Locate the cell with the specified text and output its [X, Y] center coordinate. 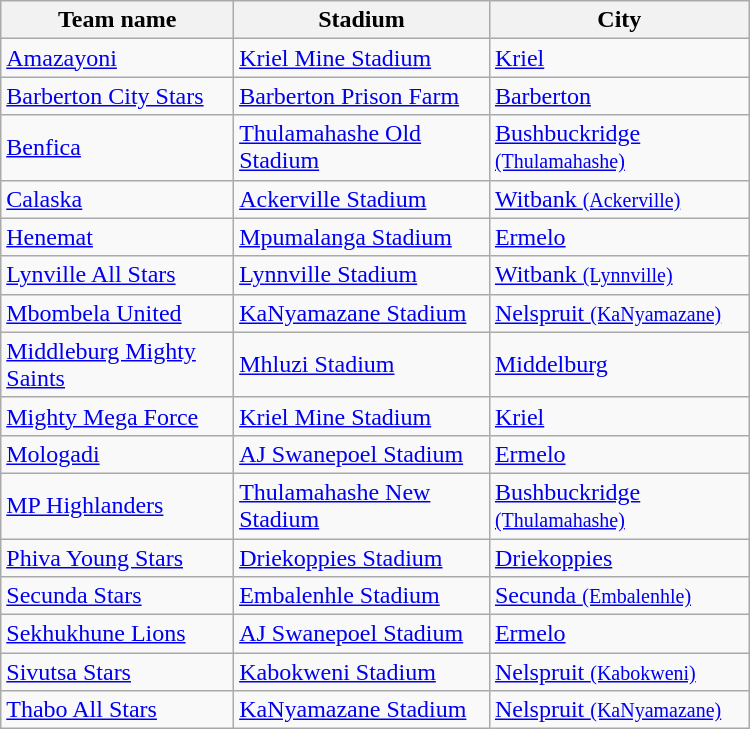
Henemat [118, 237]
Mpumalanga Stadium [362, 237]
Stadium [362, 20]
Barberton City Stars [118, 96]
Team name [118, 20]
Mhluzi Stadium [362, 364]
Mbombela United [118, 313]
Barberton [619, 96]
Lynnville Stadium [362, 275]
Calaska [118, 199]
Lynville All Stars [118, 275]
Embalenhle Stadium [362, 596]
Kabokweni Stadium [362, 672]
Thulamahashe New Stadium [362, 506]
Amazayoni [118, 58]
Driekoppies Stadium [362, 557]
Thulamahashe Old Stadium [362, 148]
Phiva Young Stars [118, 557]
Nelspruit (Kabokweni) [619, 672]
Mologadi [118, 454]
Barberton Prison Farm [362, 96]
Mighty Mega Force [118, 416]
Witbank (Lynnville) [619, 275]
City [619, 20]
Driekoppies [619, 557]
Secunda Stars [118, 596]
Middelburg [619, 364]
Benfica [118, 148]
Middleburg Mighty Saints [118, 364]
Ackerville Stadium [362, 199]
Thabo All Stars [118, 710]
Sivutsa Stars [118, 672]
Secunda (Embalenhle) [619, 596]
Witbank (Ackerville) [619, 199]
Sekhukhune Lions [118, 634]
MP Highlanders [118, 506]
